Extract the (X, Y) coordinate from the center of the cell holding the provided text.  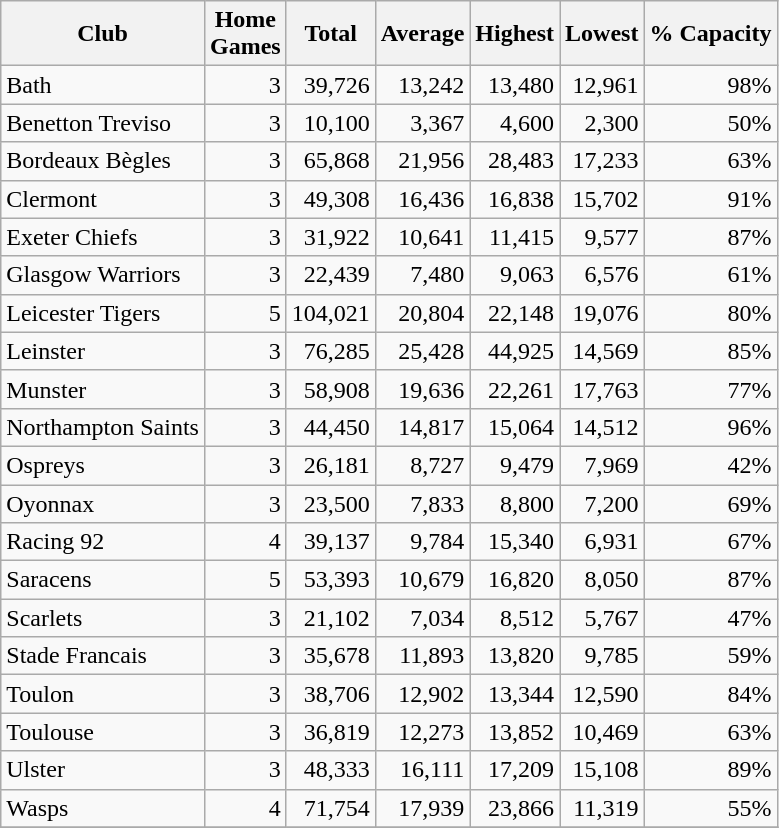
96% (710, 427)
14,512 (602, 427)
16,111 (422, 770)
Average (422, 34)
22,261 (515, 389)
47% (710, 618)
21,956 (422, 161)
69% (710, 503)
12,902 (422, 694)
11,415 (515, 237)
Ulster (103, 770)
98% (710, 85)
20,804 (422, 313)
65,868 (330, 161)
6,576 (602, 275)
7,200 (602, 503)
17,763 (602, 389)
44,450 (330, 427)
Northampton Saints (103, 427)
7,833 (422, 503)
61% (710, 275)
26,181 (330, 465)
8,050 (602, 580)
Glasgow Warriors (103, 275)
14,817 (422, 427)
Highest (515, 34)
Oyonnax (103, 503)
Exeter Chiefs (103, 237)
8,727 (422, 465)
Leinster (103, 351)
11,893 (422, 656)
19,076 (602, 313)
HomeGames (245, 34)
8,512 (515, 618)
Stade Francais (103, 656)
39,726 (330, 85)
7,969 (602, 465)
9,577 (602, 237)
10,679 (422, 580)
22,148 (515, 313)
10,100 (330, 123)
9,785 (602, 656)
Wasps (103, 808)
Lowest (602, 34)
25,428 (422, 351)
9,784 (422, 542)
80% (710, 313)
15,108 (602, 770)
13,344 (515, 694)
28,483 (515, 161)
Bordeaux Bègles (103, 161)
44,925 (515, 351)
Saracens (103, 580)
89% (710, 770)
14,569 (602, 351)
17,233 (602, 161)
4,600 (515, 123)
16,820 (515, 580)
Benetton Treviso (103, 123)
58,908 (330, 389)
10,469 (602, 732)
Club (103, 34)
77% (710, 389)
84% (710, 694)
55% (710, 808)
12,590 (602, 694)
91% (710, 199)
8,800 (515, 503)
23,866 (515, 808)
12,961 (602, 85)
23,500 (330, 503)
49,308 (330, 199)
11,319 (602, 808)
17,209 (515, 770)
50% (710, 123)
31,922 (330, 237)
19,636 (422, 389)
53,393 (330, 580)
67% (710, 542)
21,102 (330, 618)
Total (330, 34)
15,340 (515, 542)
7,480 (422, 275)
13,480 (515, 85)
71,754 (330, 808)
76,285 (330, 351)
22,439 (330, 275)
59% (710, 656)
38,706 (330, 694)
5,767 (602, 618)
2,300 (602, 123)
6,931 (602, 542)
3,367 (422, 123)
10,641 (422, 237)
36,819 (330, 732)
15,064 (515, 427)
Clermont (103, 199)
13,852 (515, 732)
Racing 92 (103, 542)
% Capacity (710, 34)
12,273 (422, 732)
13,820 (515, 656)
Scarlets (103, 618)
16,436 (422, 199)
48,333 (330, 770)
13,242 (422, 85)
Toulouse (103, 732)
39,137 (330, 542)
9,063 (515, 275)
85% (710, 351)
104,021 (330, 313)
42% (710, 465)
Ospreys (103, 465)
35,678 (330, 656)
Toulon (103, 694)
9,479 (515, 465)
17,939 (422, 808)
Bath (103, 85)
Munster (103, 389)
7,034 (422, 618)
15,702 (602, 199)
Leicester Tigers (103, 313)
16,838 (515, 199)
